Return the [X, Y] coordinate for the center point of the cell that contains the specified text.  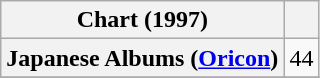
Chart (1997) [142, 20]
44 [302, 58]
Japanese Albums (Oricon) [142, 58]
